Search for the cell housing the specified text and yield its (X, Y) center coordinate. 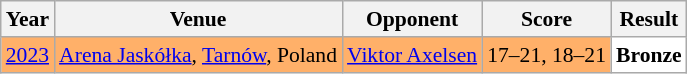
Year (28, 19)
Arena Jaskółka, Tarnów, Poland (198, 55)
Result (649, 19)
17–21, 18–21 (546, 55)
2023 (28, 55)
Score (546, 19)
Venue (198, 19)
Bronze (649, 55)
Viktor Axelsen (412, 55)
Opponent (412, 19)
